For the text-containing cell, return its midpoint in (x, y) coordinate format. 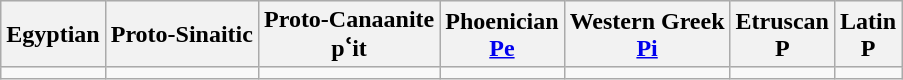
Phoenician Pe (502, 34)
Proto-Sinaitic (182, 34)
Proto-Canaanitepʿit (348, 34)
LatinP (868, 34)
Egyptian (53, 34)
Western GreekPi (647, 34)
Etruscan P (782, 34)
